Capture the cell that displays the provided text and extract its (x, y) central coordinate. 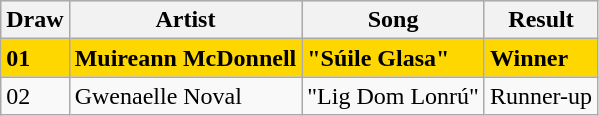
Winner (540, 58)
01 (35, 58)
Draw (35, 20)
"Súile Glasa" (394, 58)
"Lig Dom Lonrú" (394, 96)
Artist (186, 20)
Runner-up (540, 96)
Muireann McDonnell (186, 58)
Gwenaelle Noval (186, 96)
02 (35, 96)
Result (540, 20)
Song (394, 20)
